From the cell containing the given text, extract its center point as [x, y] coordinate. 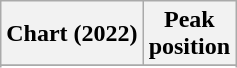
Peakposition [189, 34]
Chart (2022) [72, 34]
